Return the (X, Y) coordinate for the center point of the cell that contains the specified text.  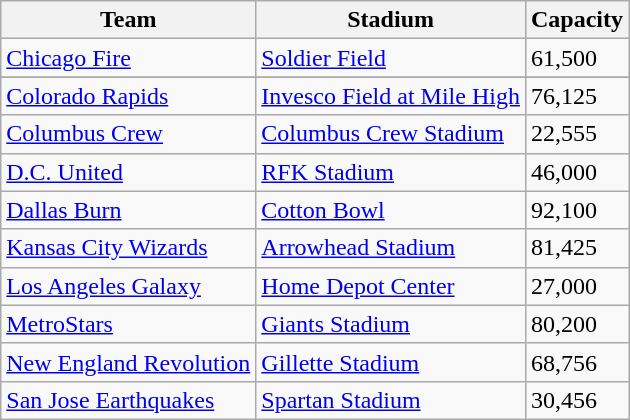
Invesco Field at Mile High (391, 96)
Dallas Burn (128, 210)
Arrowhead Stadium (391, 248)
61,500 (576, 58)
81,425 (576, 248)
68,756 (576, 362)
80,200 (576, 324)
Capacity (576, 20)
MetroStars (128, 324)
Home Depot Center (391, 286)
Kansas City Wizards (128, 248)
46,000 (576, 172)
Columbus Crew (128, 134)
76,125 (576, 96)
D.C. United (128, 172)
New England Revolution (128, 362)
Giants Stadium (391, 324)
Gillette Stadium (391, 362)
Los Angeles Galaxy (128, 286)
Team (128, 20)
San Jose Earthquakes (128, 400)
30,456 (576, 400)
RFK Stadium (391, 172)
Chicago Fire (128, 58)
22,555 (576, 134)
Columbus Crew Stadium (391, 134)
Spartan Stadium (391, 400)
92,100 (576, 210)
Cotton Bowl (391, 210)
Colorado Rapids (128, 96)
Soldier Field (391, 58)
Stadium (391, 20)
27,000 (576, 286)
